Pinpoint the cell where the given text exists, returning its [X, Y] midpoint coordinate. 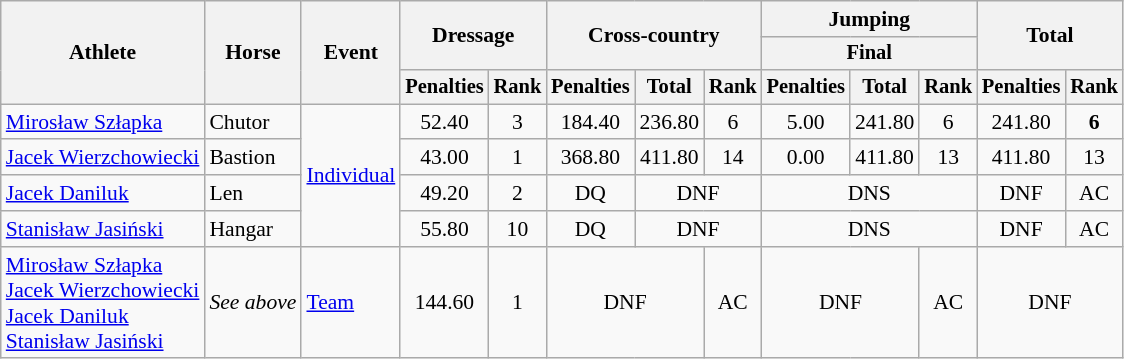
Cross-country [654, 36]
144.60 [444, 303]
Jumping [870, 19]
See above [252, 303]
Jacek Wierzchowiecki [103, 158]
14 [733, 158]
Individual [350, 175]
52.40 [444, 122]
Team [350, 303]
Mirosław Szłapka [103, 122]
49.20 [444, 193]
Horse [252, 52]
Event [350, 52]
368.80 [590, 158]
Jacek Daniluk [103, 193]
2 [518, 193]
Chutor [252, 122]
Len [252, 193]
3 [518, 122]
Bastion [252, 158]
Dressage [473, 36]
Final [870, 54]
0.00 [806, 158]
10 [518, 229]
55.80 [444, 229]
5.00 [806, 122]
Hangar [252, 229]
Stanisław Jasiński [103, 229]
Athlete [103, 52]
Mirosław SzłapkaJacek WierzchowieckiJacek DanilukStanisław Jasiński [103, 303]
43.00 [444, 158]
236.80 [668, 122]
184.40 [590, 122]
